Return [X, Y] of the center of cell containing provided text 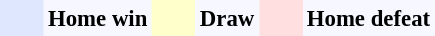
Home win [98, 18]
Draw [226, 18]
Home defeat [368, 18]
